Locate the cell with the specified text and output its [x, y] center coordinate. 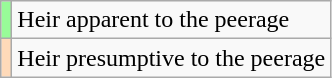
Heir presumptive to the peerage [172, 58]
Heir apparent to the peerage [172, 20]
